Detect which cell encompasses the target text, then output its (x, y) center coordinate. 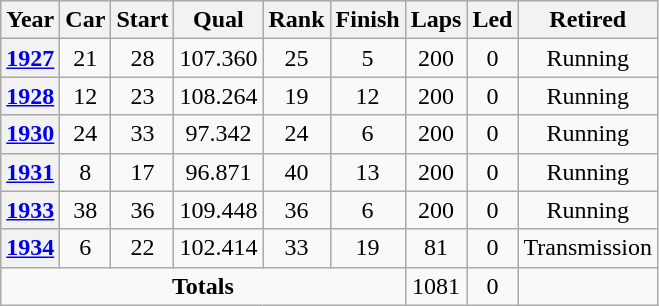
96.871 (218, 172)
109.448 (218, 210)
Qual (218, 20)
13 (368, 172)
Led (492, 20)
Car (86, 20)
Retired (588, 20)
Start (142, 20)
81 (436, 248)
1934 (30, 248)
17 (142, 172)
Rank (296, 20)
21 (86, 58)
1081 (436, 286)
Totals (203, 286)
8 (86, 172)
107.360 (218, 58)
28 (142, 58)
5 (368, 58)
102.414 (218, 248)
Transmission (588, 248)
1930 (30, 134)
23 (142, 96)
22 (142, 248)
Finish (368, 20)
40 (296, 172)
1933 (30, 210)
25 (296, 58)
38 (86, 210)
1931 (30, 172)
Laps (436, 20)
1927 (30, 58)
1928 (30, 96)
Year (30, 20)
108.264 (218, 96)
97.342 (218, 134)
